Find where the given text appears and provide that cell's center as [x, y] coordinate. 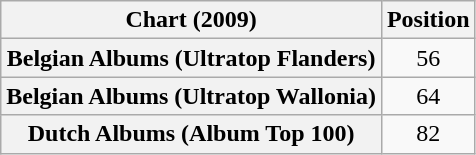
Belgian Albums (Ultratop Wallonia) [192, 96]
56 [428, 58]
Belgian Albums (Ultratop Flanders) [192, 58]
Position [428, 20]
Chart (2009) [192, 20]
Dutch Albums (Album Top 100) [192, 134]
82 [428, 134]
64 [428, 96]
